For the text-containing cell, return its midpoint in (X, Y) coordinate format. 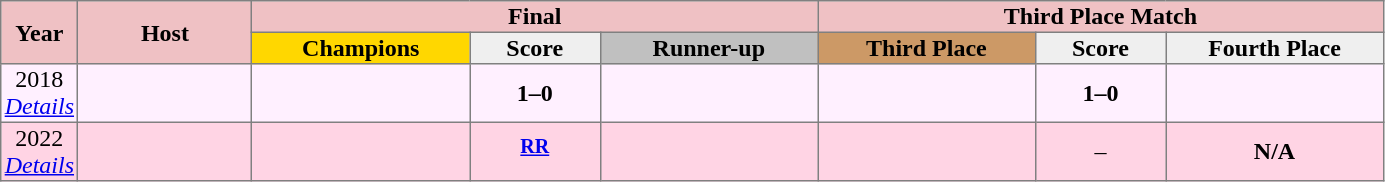
Third Place Match (1101, 17)
Year (40, 32)
Fourth Place (1275, 48)
2018Details (40, 93)
Runner-up (709, 48)
RR (536, 151)
– (1100, 151)
2022Details (40, 151)
Third Place (927, 48)
N/A (1275, 151)
Champions (361, 48)
Host (165, 32)
Final (535, 17)
